Return the (x, y) coordinate for the center point of the cell that contains the specified text.  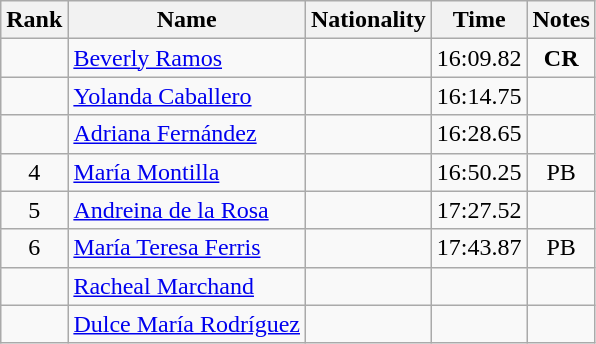
Beverly Ramos (187, 58)
5 (34, 210)
CR (561, 58)
Dulce María Rodríguez (187, 324)
Nationality (369, 20)
María Montilla (187, 172)
16:50.25 (479, 172)
17:27.52 (479, 210)
Rank (34, 20)
Racheal Marchand (187, 286)
16:09.82 (479, 58)
María Teresa Ferris (187, 248)
Adriana Fernández (187, 134)
16:14.75 (479, 96)
17:43.87 (479, 248)
Name (187, 20)
Notes (561, 20)
Time (479, 20)
4 (34, 172)
16:28.65 (479, 134)
6 (34, 248)
Yolanda Caballero (187, 96)
Andreina de la Rosa (187, 210)
